Output the [X, Y] coordinate of the center of the cell containing the given text.  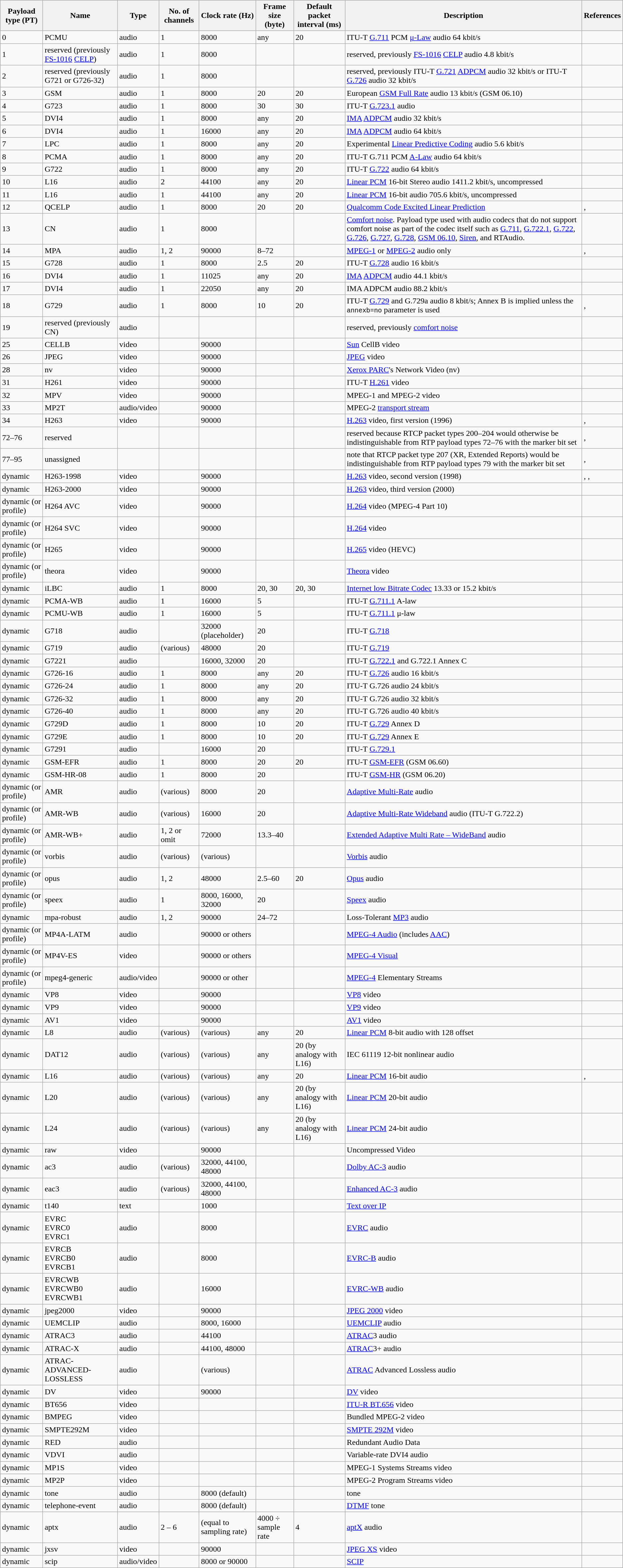
t140 [80, 1206]
raw [80, 1150]
DTMF tone [464, 1505]
ITU-T G.722 audio 64 kbit/s [464, 169]
6 [22, 131]
EVRC audio [464, 1227]
text [138, 1206]
DAT12 [80, 1054]
G726-24 [80, 686]
IMA ADPCM audio 44.1 kbit/s [464, 276]
note that RTCP packet type 207 (XR, Extended Reports) would be indistinguishable from RTP payload types 79 with the marker bit set [464, 459]
ITU-T G.722.1 and G.722.1 Annex C [464, 660]
34 [22, 420]
G722 [80, 169]
reserved, previously FS-1016 CELP audio 4.8 kbit/s [464, 55]
VP8 video [464, 995]
EVRC-B audio [464, 1258]
UEMCLIP audio [464, 1323]
ITU-T G.718 [464, 631]
MPEG-1 or MPEG-2 audio only [464, 251]
1, 2 or omit [179, 835]
PCMA-WB [80, 601]
MPEG-2 Program Streams video [464, 1480]
ITU-T G.726 audio 16 kbit/s [464, 673]
scip [80, 1562]
No. of channels [179, 16]
16000, 32000 [227, 660]
ITU-T G.711.1 μ-law [464, 613]
reserved (previously G721 or G726-32) [80, 76]
16 [22, 276]
H261 [80, 382]
H264 SVC [80, 528]
MP2T [80, 408]
GSM [80, 93]
ATRAC3 [80, 1336]
aptX audio [464, 1527]
Qualcomm Code Excited Linear Prediction [464, 207]
GSM-HR-08 [80, 775]
Linear PCM 16-bit Stereo audio 1411.2 kbit/s, uncompressed [464, 182]
BT656 [80, 1404]
Enhanced AC-3 audio [464, 1188]
11025 [227, 276]
MPEG-4 Elementary Streams [464, 977]
33 [22, 408]
ITU-T G.726 audio 32 kbit/s [464, 698]
References [602, 16]
Linear PCM 20-bit audio [464, 1098]
AMR-WB [80, 813]
UEMCLIP [80, 1323]
MPEG-4 Visual [464, 956]
L24 [80, 1128]
ac3 [80, 1167]
Xerox PARC's Network Video (nv) [464, 370]
Variable-rate DVI4 audio [464, 1455]
SMPTE292M [80, 1430]
Dolby AC-3 audio [464, 1167]
ATRAC3 audio [464, 1336]
H.264 video [464, 528]
EVRCBEVRCB0EVRCB1 [80, 1258]
MPV [80, 395]
44100, 48000 [227, 1348]
VP8 [80, 995]
18 [22, 305]
Bundled MPEG-2 video [464, 1417]
Default packet interval (ms) [319, 16]
26 [22, 357]
IMA ADPCM audio 32 kbit/s [464, 118]
H.265 video (HEVC) [464, 550]
12 [22, 207]
EVRCWBEVRCWB0EVRCWB1 [80, 1289]
0 [22, 37]
Name [80, 16]
CELLB [80, 344]
LPC [80, 144]
ITU-T G.729.1 [464, 749]
VP9 [80, 1007]
G719 [80, 648]
H265 [80, 550]
1000 [227, 1206]
72000 [227, 835]
2.5–60 [275, 878]
Vorbis audio [464, 856]
ITU-T G.723.1 audio [464, 106]
Text over IP [464, 1206]
Internet low Bitrate Codec 13.33 or 15.2 kbit/s [464, 588]
VP9 video [464, 1007]
Speex audio [464, 900]
jpeg2000 [80, 1310]
ITU-R BT.656 video [464, 1404]
unassigned [80, 459]
9 [22, 169]
Linear PCM 24-bit audio [464, 1128]
GSM-EFR [80, 762]
BMPEG [80, 1417]
MPEG-2 transport stream [464, 408]
Theora video [464, 571]
8000, 16000, 32000 [227, 900]
MPA [80, 251]
H264 AVC [80, 506]
Adaptive Multi-Rate audio [464, 792]
PCMA [80, 156]
G728 [80, 263]
Type [138, 16]
15 [22, 263]
Linear PCM 16-bit audio [464, 1076]
H263-2000 [80, 489]
vorbis [80, 856]
reserved because RTCP packet types 200–204 would otherwise be indistinguishable from RTP payload types 72–76 with the marker bit set [464, 437]
PCMU [80, 37]
25 [22, 344]
ITU-T G.719 [464, 648]
G726-32 [80, 698]
JPEG XS video [464, 1549]
reserved (previously CN) [80, 327]
24–72 [275, 917]
MPEG-1 and MPEG-2 video [464, 395]
G718 [80, 631]
8000 or 90000 [227, 1562]
telephone-event [80, 1505]
G726-40 [80, 711]
G729E [80, 737]
22050 [227, 288]
JPEG [80, 357]
H263 [80, 420]
14 [22, 251]
QCELP [80, 207]
SCIP [464, 1562]
ITU-T G.729 and G.729a audio 8 kbit/s; Annex B is implied unless the annexb=no parameter is used [464, 305]
4000 ÷ sample rate [275, 1527]
G729 [80, 305]
G7291 [80, 749]
G726-16 [80, 673]
jxsv [80, 1549]
CN [80, 229]
Payload type (PT) [22, 16]
IEC 61119 12-bit nonlinear audio [464, 1054]
RED [80, 1442]
Opus audio [464, 878]
G7221 [80, 660]
13.3–40 [275, 835]
, , [602, 476]
Description [464, 16]
H.263 video, first version (1996) [464, 420]
MP1S [80, 1468]
H263-1998 [80, 476]
G723 [80, 106]
ITU-T G.728 audio 16 kbit/s [464, 263]
IMA ADPCM audio 88.2 kbit/s [464, 288]
Frame size (byte) [275, 16]
2 – 6 [179, 1527]
ITU-T G.729 Annex E [464, 737]
32 [22, 395]
ATRAC-ADVANCED-LOSSLESS [80, 1370]
90000 or other [227, 977]
DV video [464, 1392]
L8 [80, 1033]
mpa-robust [80, 917]
77–95 [22, 459]
reserved, previously ITU-T G.721 ADPCM audio 32 kbit/s or ITU-T G.726 audio 32 kbit/s [464, 76]
ITU-T G.711 PCM μ-Law audio 64 kbit/s [464, 37]
DV [80, 1392]
Extended Adaptive Multi Rate – WideBand audio [464, 835]
ITU-T H.261 video [464, 382]
PCMU-WB [80, 613]
ITU-T GSM-EFR (GSM 06.60) [464, 762]
JPEG video [464, 357]
(equal to sampling rate) [227, 1527]
EVRC-WB audio [464, 1289]
17 [22, 288]
MPEG-1 Systems Streams video [464, 1468]
G729D [80, 724]
13 [22, 229]
AV1 [80, 1020]
7 [22, 144]
ITU-T G.726 audio 24 kbit/s [464, 686]
11 [22, 195]
reserved (previously FS-1016 CELP) [80, 55]
ITU-T G.711 PCM A-Law audio 64 kbit/s [464, 156]
aptx [80, 1527]
reserved [80, 437]
8 [22, 156]
VDVI [80, 1455]
H.263 video, second version (1998) [464, 476]
AMR-WB+ [80, 835]
nv [80, 370]
AV1 video [464, 1020]
ATRAC3+ audio [464, 1348]
speex [80, 900]
ITU-T G.729 Annex D [464, 724]
MP4A-LATM [80, 934]
Uncompressed Video [464, 1150]
ITU-T G.726 audio 40 kbit/s [464, 711]
ITU-T G.711.1 A-law [464, 601]
28 [22, 370]
2.5 [275, 263]
ITU-T GSM-HR (GSM 06.20) [464, 775]
IMA ADPCM audio 64 kbit/s [464, 131]
L20 [80, 1098]
JPEG 2000 video [464, 1310]
Sun CellB video [464, 344]
32000 (placeholder) [227, 631]
reserved, previously comfort noise [464, 327]
H.264 video (MPEG-4 Part 10) [464, 506]
theora [80, 571]
Linear PCM 8-bit audio with 128 offset [464, 1033]
3 [22, 93]
AMR [80, 792]
8–72 [275, 251]
72–76 [22, 437]
MPEG-4 Audio (includes AAC) [464, 934]
ATRAC-X [80, 1348]
MP4V-ES [80, 956]
ATRAC Advanced Lossless audio [464, 1370]
Experimental Linear Predictive Coding audio 5.6 kbit/s [464, 144]
8000, 16000 [227, 1323]
SMPTE 292M video [464, 1430]
Redundant Audio Data [464, 1442]
iLBC [80, 588]
MP2P [80, 1480]
Linear PCM 16-bit audio 705.6 kbit/s, uncompressed [464, 195]
eac3 [80, 1188]
Clock rate (Hz) [227, 16]
19 [22, 327]
H.263 video, third version (2000) [464, 489]
Loss-Tolerant MP3 audio [464, 917]
mpeg4-generic [80, 977]
EVRCEVRC0EVRC1 [80, 1227]
opus [80, 878]
European GSM Full Rate audio 13 kbit/s (GSM 06.10) [464, 93]
Adaptive Multi-Rate Wideband audio (ITU-T G.722.2) [464, 813]
31 [22, 382]
